For the text-containing cell, return its midpoint in [x, y] coordinate format. 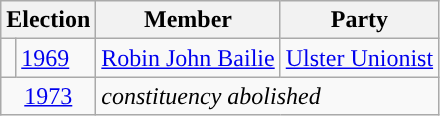
1969 [56, 58]
constituency abolished [268, 96]
Robin John Bailie [188, 58]
1973 [48, 96]
Member [188, 20]
Ulster Unionist [359, 58]
Election [48, 20]
Party [359, 20]
